Return (x, y) of the center of cell containing provided text 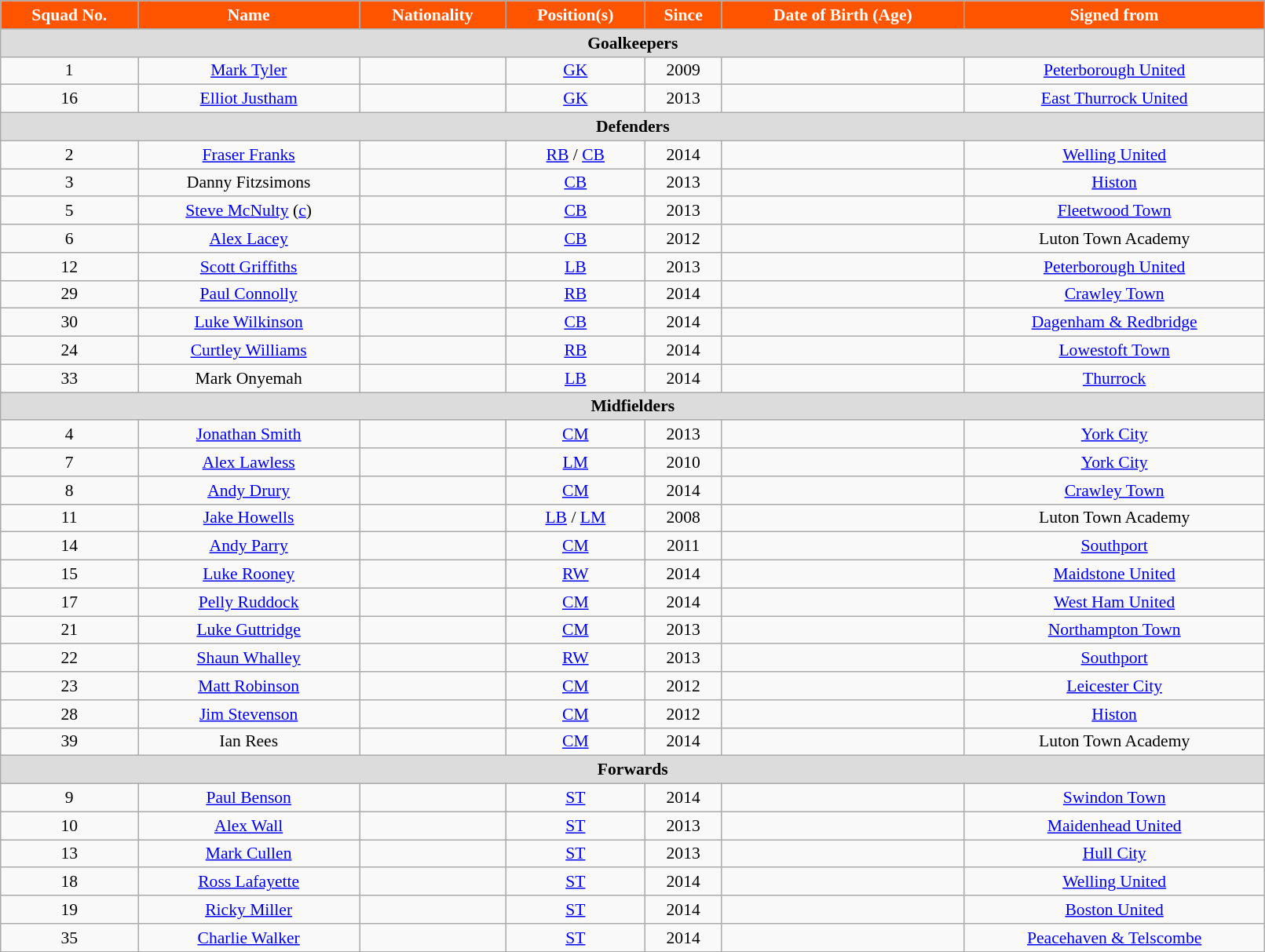
Nationality (433, 15)
Jim Stevenson (249, 714)
Goalkeepers (633, 43)
Jonathan Smith (249, 435)
9 (69, 798)
28 (69, 714)
18 (69, 882)
Fleetwood Town (1113, 211)
Andy Parry (249, 546)
Lowestoft Town (1113, 351)
Curtley Williams (249, 351)
Name (249, 15)
Alex Lawless (249, 462)
Andy Drury (249, 491)
Mark Cullen (249, 854)
Ross Lafayette (249, 882)
2011 (683, 546)
Elliot Justham (249, 99)
Boston United (1113, 910)
14 (69, 546)
Danny Fitzsimons (249, 183)
3 (69, 183)
Since (683, 15)
Luke Rooney (249, 574)
2 (69, 155)
2009 (683, 71)
Maidenhead United (1113, 826)
Thurrock (1113, 378)
Fraser Franks (249, 155)
Hull City (1113, 854)
7 (69, 462)
6 (69, 239)
21 (69, 630)
Ricky Miller (249, 910)
Swindon Town (1113, 798)
Paul Connolly (249, 294)
Luke Wilkinson (249, 323)
Pelly Ruddock (249, 602)
Alex Wall (249, 826)
Squad No. (69, 15)
RB / CB (575, 155)
33 (69, 378)
17 (69, 602)
Mark Tyler (249, 71)
23 (69, 686)
29 (69, 294)
Shaun Whalley (249, 658)
Paul Benson (249, 798)
5 (69, 211)
22 (69, 658)
LM (575, 462)
Signed from (1113, 15)
East Thurrock United (1113, 99)
LB / LM (575, 518)
Jake Howells (249, 518)
Defenders (633, 127)
Steve McNulty (c) (249, 211)
Midfielders (633, 407)
16 (69, 99)
4 (69, 435)
Mark Onyemah (249, 378)
1 (69, 71)
Dagenham & Redbridge (1113, 323)
Scott Griffiths (249, 267)
2010 (683, 462)
Forwards (633, 770)
39 (69, 742)
35 (69, 938)
Ian Rees (249, 742)
30 (69, 323)
10 (69, 826)
Date of Birth (Age) (843, 15)
West Ham United (1113, 602)
11 (69, 518)
Luke Guttridge (249, 630)
15 (69, 574)
8 (69, 491)
Position(s) (575, 15)
Leicester City (1113, 686)
Maidstone United (1113, 574)
13 (69, 854)
Peacehaven & Telscombe (1113, 938)
Charlie Walker (249, 938)
12 (69, 267)
Matt Robinson (249, 686)
Alex Lacey (249, 239)
24 (69, 351)
2008 (683, 518)
19 (69, 910)
Northampton Town (1113, 630)
